From the cell containing the given text, extract its center point as (X, Y) coordinate. 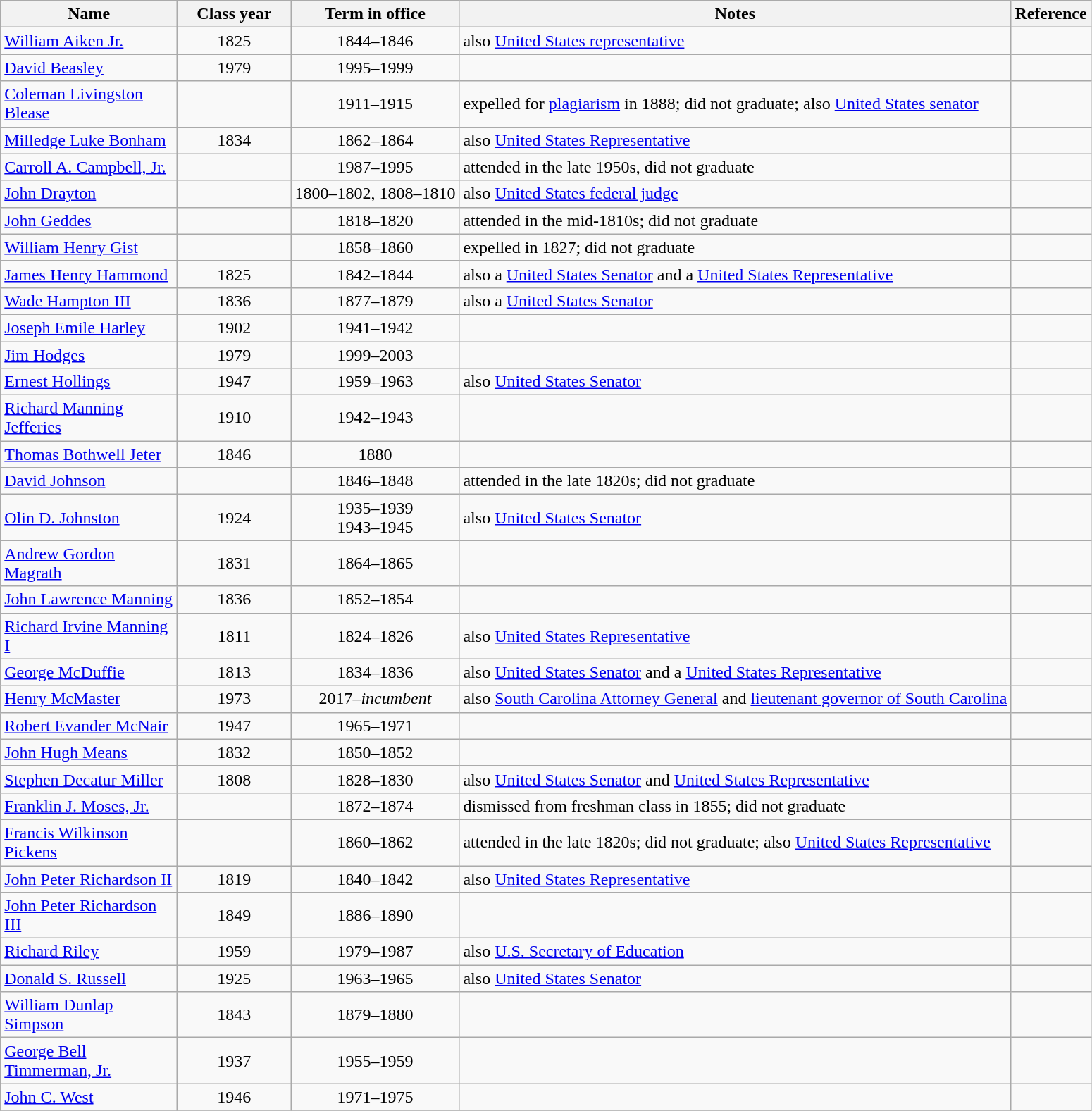
1886–1890 (375, 916)
attended in the late 1950s, did not graduate (736, 167)
Olin D. Johnston (89, 517)
also United States federal judge (736, 194)
1880 (375, 454)
1879–1880 (375, 1014)
also United States representative (736, 41)
Coleman Livingston Blease (89, 104)
1902 (234, 328)
1910 (234, 418)
Robert Evander McNair (89, 726)
1840–1842 (375, 879)
1834–1836 (375, 672)
William Henry Gist (89, 247)
Richard Riley (89, 952)
1860–1862 (375, 843)
1937 (234, 1061)
Richard Irvine Manning I (89, 635)
1808 (234, 779)
1864–1865 (375, 564)
Donald S. Russell (89, 979)
Term in office (375, 14)
1924 (234, 517)
1941–1942 (375, 328)
attended in the late 1820s; did not graduate; also United States Representative (736, 843)
also a United States Senator and a United States Representative (736, 274)
2017–incumbent (375, 699)
David Beasley (89, 68)
1846–1848 (375, 481)
1849 (234, 916)
John Peter Richardson III (89, 916)
Milledge Luke Bonham (89, 140)
Carroll A. Campbell, Jr. (89, 167)
Notes (736, 14)
1999–2003 (375, 354)
Franklin J. Moses, Jr. (89, 806)
1971–1975 (375, 1097)
1843 (234, 1014)
1824–1826 (375, 635)
John Drayton (89, 194)
John Peter Richardson II (89, 879)
also a United States Senator (736, 301)
1858–1860 (375, 247)
William Aiken Jr. (89, 41)
also U.S. Secretary of Education (736, 952)
1925 (234, 979)
1811 (234, 635)
James Henry Hammond (89, 274)
also South Carolina Attorney General and lieutenant governor of South Carolina (736, 699)
Thomas Bothwell Jeter (89, 454)
1852–1854 (375, 600)
Richard Manning Jefferies (89, 418)
1877–1879 (375, 301)
also United States Senator and a United States Representative (736, 672)
1935–19391943–1945 (375, 517)
expelled in 1827; did not graduate (736, 247)
Francis Wilkinson Pickens (89, 843)
George McDuffie (89, 672)
Reference (1051, 14)
1911–1915 (375, 104)
George Bell Timmerman, Jr. (89, 1061)
expelled for plagiarism in 1888; did not graduate; also United States senator (736, 104)
Stephen Decatur Miller (89, 779)
David Johnson (89, 481)
John Geddes (89, 221)
1850–1852 (375, 752)
1959–1963 (375, 382)
1813 (234, 672)
1828–1830 (375, 779)
1819 (234, 879)
John C. West (89, 1097)
1846 (234, 454)
Joseph Emile Harley (89, 328)
1844–1846 (375, 41)
1862–1864 (375, 140)
1973 (234, 699)
1832 (234, 752)
Ernest Hollings (89, 382)
1965–1971 (375, 726)
attended in the mid-1810s; did not graduate (736, 221)
1831 (234, 564)
dismissed from freshman class in 1855; did not graduate (736, 806)
1946 (234, 1097)
Name (89, 14)
Jim Hodges (89, 354)
1995–1999 (375, 68)
attended in the late 1820s; did not graduate (736, 481)
1987–1995 (375, 167)
1955–1959 (375, 1061)
Henry McMaster (89, 699)
John Lawrence Manning (89, 600)
1834 (234, 140)
1800–1802, 1808–1810 (375, 194)
Andrew Gordon Magrath (89, 564)
1979–1987 (375, 952)
John Hugh Means (89, 752)
Class year (234, 14)
William Dunlap Simpson (89, 1014)
also United States Senator and United States Representative (736, 779)
1842–1844 (375, 274)
1959 (234, 952)
1963–1965 (375, 979)
1872–1874 (375, 806)
Wade Hampton III (89, 301)
1818–1820 (375, 221)
1942–1943 (375, 418)
